Search for the cell housing the specified text and yield its [x, y] center coordinate. 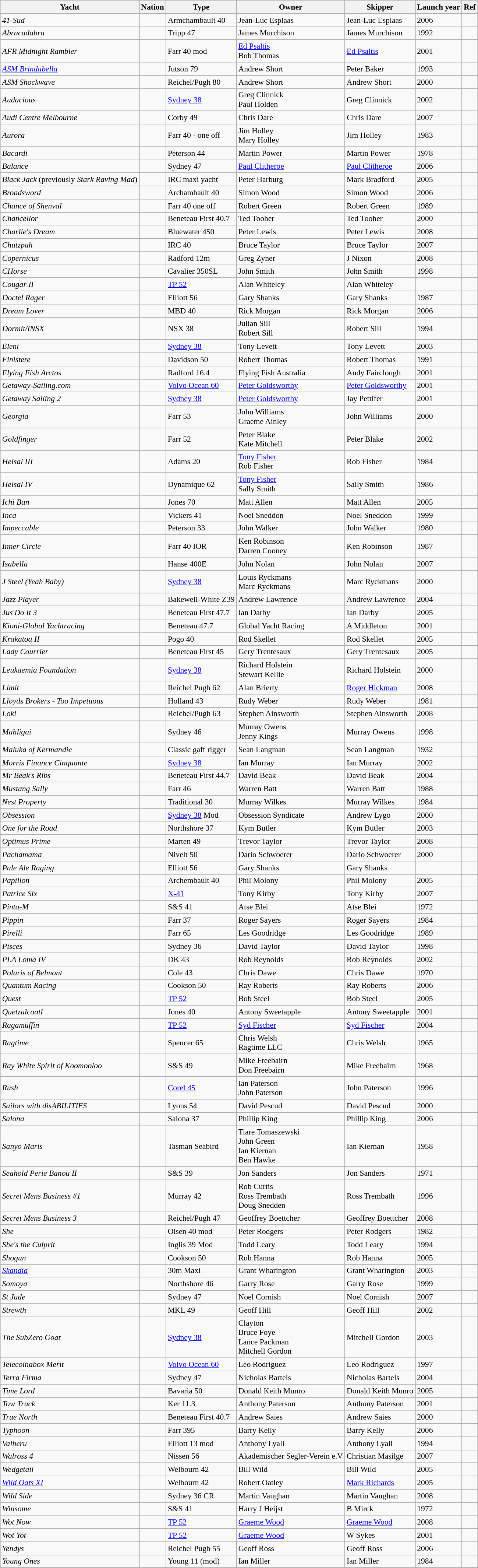
Eleni [70, 347]
Beneteau First 45 [201, 652]
Helsal III [70, 462]
Julian SillRobert Sill [291, 329]
Marc Ryckmans [380, 582]
Peter Baker [380, 69]
Bluewater 450 [201, 232]
Maluka of Kermandie [70, 750]
Peter Blake [380, 439]
Jim HolleyMary Holley [291, 136]
Alan Brierty [291, 688]
Ian PatersonJohn Paterson [291, 1088]
Corby 49 [201, 118]
ASM Shockwave [70, 82]
Obsession Syndicate [291, 815]
Lloyds Brokers - Too Impetuous [70, 701]
Mike FreebairnDon Freebairn [291, 1065]
Mark Bradford [380, 180]
1978 [439, 153]
Bavaria 50 [201, 1391]
Nest Property [70, 802]
Impeccable [70, 528]
Farr 395 [201, 1430]
Black Jack (previously Stark Raving Mad) [70, 180]
Goldfinger [70, 439]
Elliott 13 mod [201, 1444]
1993 [439, 69]
Optimus Prime [70, 842]
Pachamama [70, 855]
Loki [70, 714]
Chutzpah [70, 245]
Wild Side [70, 1496]
Abracadabra [70, 33]
PLA Loma IV [70, 960]
Farr 52 [201, 439]
Ken Robinson [380, 546]
Jim Holley [380, 136]
Skipper [380, 7]
Chancellor [70, 219]
Dynamique 62 [201, 484]
Helsal IV [70, 484]
Sally Smith [380, 484]
MKL 49 [201, 1310]
Marten 49 [201, 842]
Peter Harburg [291, 180]
Audi Centre Melbourne [70, 118]
Mustang Sally [70, 789]
Aurora [70, 136]
1997 [439, 1365]
Strewth [70, 1310]
Farr 37 [201, 920]
Sydney 36 CR [201, 1496]
Yendys [70, 1548]
ClaytonBruce FoyeLance PackmanMitchell Gordon [291, 1337]
Jutson 79 [201, 69]
Ragamuffin [70, 1025]
Typhoon [70, 1430]
J Steel (Yeah Baby) [70, 582]
Ragtime [70, 1043]
Tony FisherRob Fisher [291, 462]
Harry J Heijst [291, 1509]
Louis RyckmansMarc Ryckmans [291, 582]
Tripp 47 [201, 33]
IRC maxi yacht [201, 180]
Ichi Ban [70, 502]
She [70, 1232]
Tasman Seabird [201, 1146]
Doctel Rager [70, 298]
Chance of Shenval [70, 206]
S&S 39 [201, 1174]
Yacht [70, 7]
Audacious [70, 99]
Getaway Sailing 2 [70, 399]
Jay Pettifer [380, 399]
Sailors with disABILITIES [70, 1106]
Somoya [70, 1284]
Corel 45 [201, 1088]
Murray Owens [380, 732]
Time Lord [70, 1391]
1932 [439, 750]
Cole 43 [201, 973]
One for the Road [70, 828]
Mr Beak's Ribs [70, 776]
Ker 11.3 [201, 1404]
Bakewell-White Z39 [201, 600]
The SubZero Goat [70, 1337]
1991 [439, 359]
Akademischer Segler-Verein e.V [291, 1456]
Wild Oats XI [70, 1483]
Tiare TomaszewskiJohn GreenIan KiernanBen Hawke [291, 1146]
1983 [439, 136]
Beneteau First 47.7 [201, 613]
Balance [70, 166]
1965 [439, 1043]
X-41 [201, 894]
St Jude [70, 1297]
Farr 40 - one off [201, 136]
Wedgetail [70, 1470]
B Mirck [380, 1509]
Ken RobinsonDarren Cooney [291, 546]
Ian Kiernan [380, 1146]
Type [201, 7]
Flying Fish Arctos [70, 373]
Peterson 33 [201, 528]
1958 [439, 1146]
Farr 65 [201, 933]
Launch year [439, 7]
Georgia [70, 417]
Dormit/INSX [70, 329]
1970 [439, 973]
Inner Circle [70, 546]
ASM Brindabella [70, 69]
Inglis 39 Mod [201, 1245]
John Paterson [380, 1088]
IRC 40 [201, 245]
Pisces [70, 947]
Ed Psaltis [380, 51]
Greg ClinnickPaul Holden [291, 99]
Papillon [70, 881]
Richard Holstein [380, 670]
Adams 20 [201, 462]
CHorse [70, 271]
NSX 38 [201, 329]
1992 [439, 33]
Ray White Spirit of Koomooloo [70, 1065]
Davidson 50 [201, 359]
Jones 70 [201, 502]
Chris Welsh [380, 1043]
Telecoinabox Merit [70, 1365]
1968 [439, 1065]
41-Sud [70, 20]
Secret Mens Business #1 [70, 1196]
Quantum Racing [70, 986]
Classic gaff rigger [201, 750]
Broadsword [70, 193]
Richard HolsteinStewart Kellie [291, 670]
Lady Courrier [70, 652]
Copernicus [70, 258]
Sydney 46 [201, 732]
Nation [152, 7]
MBD 40 [201, 311]
Farr 40 IOR [201, 546]
Northshore 37 [201, 828]
Reichel/Pugh 47 [201, 1218]
1982 [439, 1232]
Tony FisherSally Smith [291, 484]
1988 [439, 789]
Rob Fisher [380, 462]
John WilliamsGraeme Ainley [291, 417]
Robert Sill [380, 329]
AFR Midnight Rambler [70, 51]
Pogo 40 [201, 639]
Pale Ale Raging [70, 868]
S&S 49 [201, 1065]
Ref [470, 7]
Nivelt 50 [201, 855]
Getaway-Sailing.com [70, 386]
A Middleton [380, 626]
Sydney 38 Mod [201, 815]
Reichel Pugh 55 [201, 1548]
Obsession [70, 815]
Archambault 40 [201, 193]
Reichel Pugh 62 [201, 688]
Farr 46 [201, 789]
Jazz Player [70, 600]
Robert Oatley [291, 1483]
John Williams [380, 417]
Holland 43 [201, 701]
Hanse 400E [201, 564]
DK 43 [201, 960]
Beneteau First 44.7 [201, 776]
Olsen 40 mod [201, 1232]
Chris WelshRagtime LLC [291, 1043]
Rush [70, 1088]
Krakatoa II [70, 639]
Sydney 36 [201, 947]
Polaris of Belmont [70, 973]
Global Yacht Racing [291, 626]
Young 11 (mod) [201, 1561]
Young Ones [70, 1561]
Mitchell Gordon [380, 1337]
Secret Mens Business 3 [70, 1218]
Farr 40 mod [201, 51]
Finistere [70, 359]
Murray OwensJenny Kings [291, 732]
Leukaemia Foundation [70, 670]
Cavalier 350SL [201, 271]
30m Maxi [201, 1271]
Reichel/Pugh 80 [201, 82]
Traditional 30 [201, 802]
Flying Fish Australia [291, 373]
Roger Hickman [380, 688]
Sanyo Maris [70, 1146]
Walross 4 [70, 1456]
Radford 16.4 [201, 373]
Valheru [70, 1444]
Winsome [70, 1509]
Farr 40 one off [201, 206]
Reichel/Pugh 63 [201, 714]
Andrew Lygo [380, 815]
J Nixon [380, 258]
Murray 42 [201, 1196]
Jones 40 [201, 1012]
Peterson 44 [201, 153]
Pirelli [70, 933]
Farr 53 [201, 417]
Charlie's Dream [70, 232]
Greg Clinnick [380, 99]
Shogun [70, 1258]
Quest [70, 999]
Pinta-M [70, 907]
Seahold Perie Banou II [70, 1174]
Mike Freebairn [380, 1065]
W Sykes [380, 1535]
Jus'Do It 3 [70, 613]
Isabella [70, 564]
Ross Trembath [380, 1196]
1986 [439, 484]
Christian Masilge [380, 1456]
Radford 12m [201, 258]
Salona 37 [201, 1119]
Spencer 65 [201, 1043]
Northshore 46 [201, 1284]
Vickers 41 [201, 515]
Wot Now [70, 1522]
Armchambault 40 [201, 20]
Mahligai [70, 732]
Ed PsaltisBob Thomas [291, 51]
Morris Finance Cinquante [70, 763]
Pippin [70, 920]
Greg Zyner [291, 258]
1971 [439, 1174]
Kioni-Global Yachtracing [70, 626]
Skandia [70, 1271]
Quetzalcoatl [70, 1012]
She's the Culprit [70, 1245]
Mark Richards [380, 1483]
Archembault 40 [201, 881]
Bacardi [70, 153]
Lyons 54 [201, 1106]
Tow Truck [70, 1404]
1981 [439, 701]
Owner [291, 7]
True North [70, 1417]
Peter BlakeKate Mitchell [291, 439]
Wot Yot [70, 1535]
Beneteau 47.7 [201, 626]
Limit [70, 688]
Andy Fairclough [380, 373]
Inca [70, 515]
Nissen 56 [201, 1456]
Dream Lover [70, 311]
Patrice Six [70, 894]
Salona [70, 1119]
Rob CurtisRoss TrembathDoug Snedden [291, 1196]
1980 [439, 528]
Cougar II [70, 285]
Terra Firma [70, 1378]
